Search for the cell housing the specified text and yield its [x, y] center coordinate. 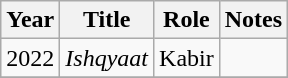
Title [107, 20]
Year [30, 20]
2022 [30, 58]
Kabir [187, 58]
Ishqyaat [107, 58]
Notes [253, 20]
Role [187, 20]
